Detect which cell encompasses the target text, then output its [X, Y] center coordinate. 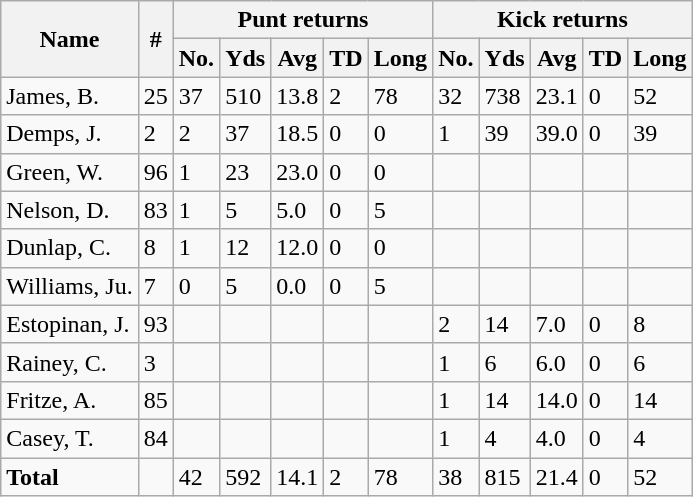
Fritze, A. [70, 400]
3 [156, 362]
510 [246, 96]
Punt returns [302, 20]
815 [504, 477]
James, B. [70, 96]
85 [156, 400]
96 [156, 172]
Williams, Ju. [70, 286]
Name [70, 39]
32 [456, 96]
Dunlap, C. [70, 248]
14.0 [556, 400]
12.0 [298, 248]
Rainey, C. [70, 362]
21.4 [556, 477]
Nelson, D. [70, 210]
39.0 [556, 134]
93 [156, 324]
23 [246, 172]
23.0 [298, 172]
13.8 [298, 96]
Demps, J. [70, 134]
Total [70, 477]
83 [156, 210]
6.0 [556, 362]
Green, W. [70, 172]
Kick returns [562, 20]
4.0 [556, 438]
738 [504, 96]
14.1 [298, 477]
7.0 [556, 324]
7 [156, 286]
592 [246, 477]
# [156, 39]
12 [246, 248]
38 [456, 477]
25 [156, 96]
Casey, T. [70, 438]
Estopinan, J. [70, 324]
5.0 [298, 210]
23.1 [556, 96]
18.5 [298, 134]
84 [156, 438]
0.0 [298, 286]
42 [196, 477]
